Pinpoint the cell where the given text exists, returning its [X, Y] midpoint coordinate. 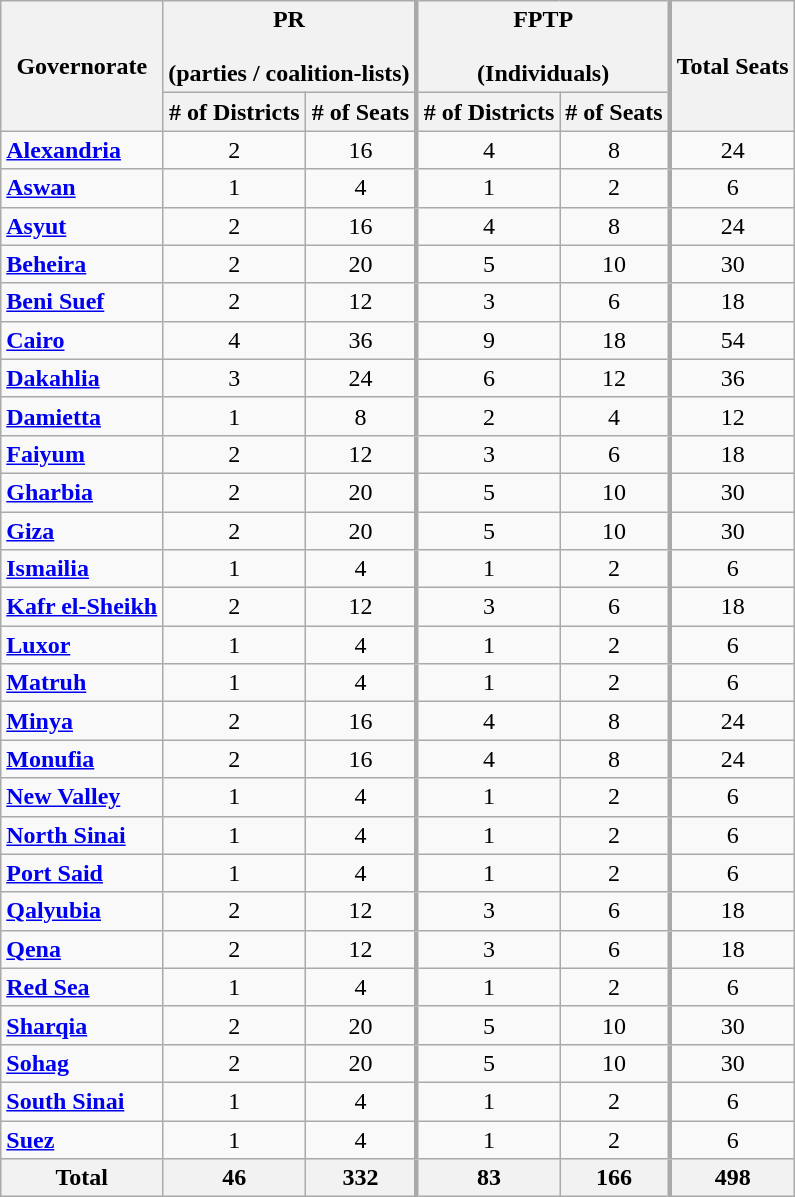
Faiyum [82, 454]
Ismailia [82, 569]
Monufia [82, 759]
Giza [82, 531]
9 [488, 340]
Minya [82, 721]
North Sinai [82, 835]
54 [732, 340]
Suez [82, 1139]
Gharbia [82, 492]
Alexandria [82, 150]
Total Seats [732, 66]
Beni Suef [82, 302]
Cairo [82, 340]
Dakahlia [82, 378]
166 [615, 1178]
Beheira [82, 264]
Sohag [82, 1063]
83 [488, 1178]
Qalyubia [82, 911]
Luxor [82, 645]
Governorate [82, 66]
Total [82, 1178]
PR (parties / coalition-lists) [290, 47]
Kafr el-Sheikh [82, 607]
46 [234, 1178]
South Sinai [82, 1101]
498 [732, 1178]
Damietta [82, 416]
332 [362, 1178]
Matruh [82, 683]
Asyut [82, 226]
Sharqia [82, 1025]
Aswan [82, 188]
FPTP (Individuals) [544, 47]
Port Said [82, 873]
Qena [82, 949]
New Valley [82, 797]
Red Sea [82, 987]
